Pinpoint the cell where the given text exists, returning its (x, y) midpoint coordinate. 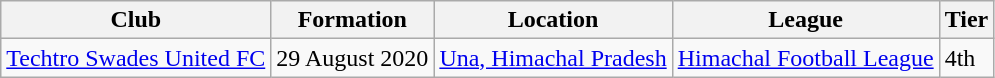
Formation (352, 20)
Techtro Swades United FC (136, 58)
Location (553, 20)
Club (136, 20)
Himachal Football League (806, 58)
League (806, 20)
29 August 2020 (352, 58)
4th (966, 58)
Tier (966, 20)
Una, Himachal Pradesh (553, 58)
